Output the (x, y) coordinate of the center of the cell containing the given text.  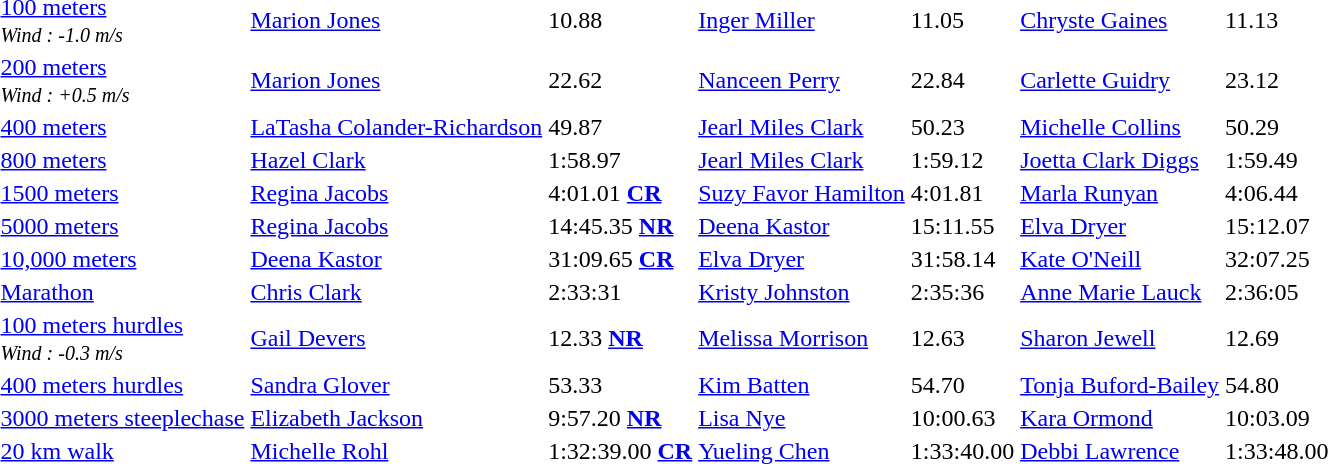
LaTasha Colander-Richardson (396, 127)
49.87 (620, 127)
10:00.63 (962, 418)
Kara Ormond (1120, 418)
54.70 (962, 385)
Michelle Collins (1120, 127)
Elizabeth Jackson (396, 418)
Suzy Favor Hamilton (802, 193)
Marla Runyan (1120, 193)
Melissa Morrison (802, 338)
1:58.97 (620, 160)
4:01.01 CR (620, 193)
53.33 (620, 385)
Gail Devers (396, 338)
Chris Clark (396, 292)
Lisa Nye (802, 418)
Sandra Glover (396, 385)
2:33:31 (620, 292)
15:11.55 (962, 226)
4:01.81 (962, 193)
2:35:36 (962, 292)
Sharon Jewell (1120, 338)
Carlette Guidry (1120, 80)
22.84 (962, 80)
Kristy Johnston (802, 292)
22.62 (620, 80)
31:09.65 CR (620, 259)
50.23 (962, 127)
9:57.20 NR (620, 418)
Kate O'Neill (1120, 259)
12.33 NR (620, 338)
Joetta Clark Diggs (1120, 160)
12.63 (962, 338)
1:59.12 (962, 160)
Tonja Buford-Bailey (1120, 385)
Hazel Clark (396, 160)
Anne Marie Lauck (1120, 292)
Kim Batten (802, 385)
14:45.35 NR (620, 226)
31:58.14 (962, 259)
Marion Jones (396, 80)
Nanceen Perry (802, 80)
